Find where the given text appears and provide that cell's center as (X, Y) coordinate. 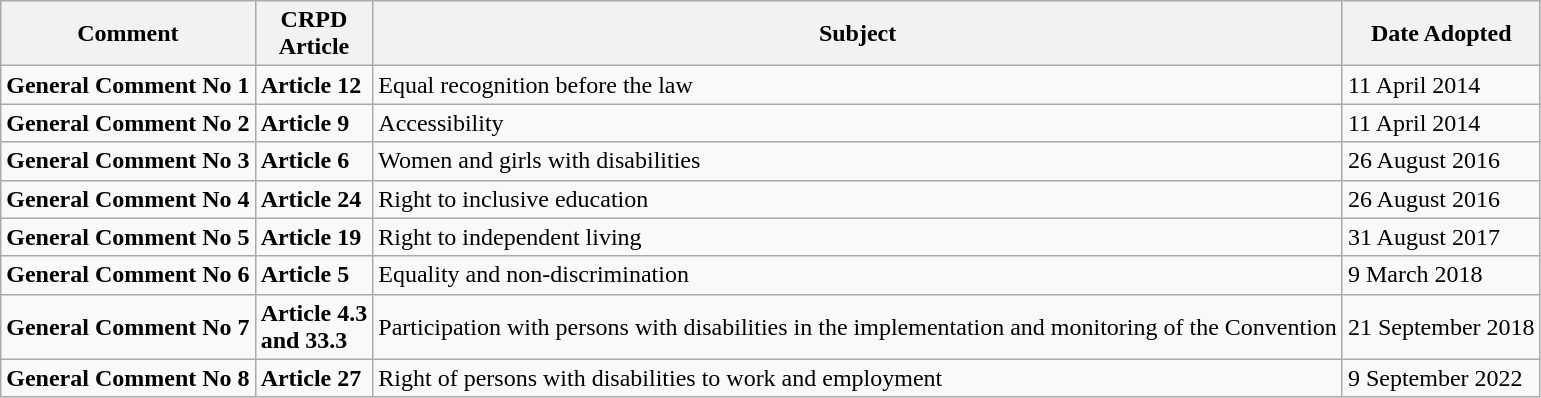
Article 19 (314, 237)
Right to independent living (858, 237)
General Comment No 2 (128, 123)
General Comment No 6 (128, 275)
Article 9 (314, 123)
Equal recognition before the law (858, 85)
Participation with persons with disabilities in the implementation and monitoring of the Convention (858, 326)
9 September 2022 (1441, 378)
General Comment No 8 (128, 378)
Article 4.3and 33.3 (314, 326)
Date Adopted (1441, 34)
Article 27 (314, 378)
Right of persons with disabilities to work and employment (858, 378)
Comment (128, 34)
Article 12 (314, 85)
Accessibility (858, 123)
31 August 2017 (1441, 237)
21 September 2018 (1441, 326)
General Comment No 4 (128, 199)
Right to inclusive education (858, 199)
Subject (858, 34)
Article 24 (314, 199)
Article 6 (314, 161)
Equality and non-discrimination (858, 275)
9 March 2018 (1441, 275)
General Comment No 1 (128, 85)
Article 5 (314, 275)
Women and girls with disabilities (858, 161)
General Comment No 3 (128, 161)
General Comment No 7 (128, 326)
General Comment No 5 (128, 237)
CRPDArticle (314, 34)
